Provide the [X, Y] coordinate of the cell's center where the given text is located.  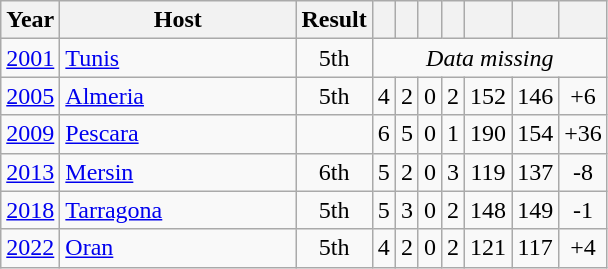
6th [334, 172]
148 [488, 210]
2018 [30, 210]
+36 [584, 134]
Mersin [178, 172]
-8 [584, 172]
Tunis [178, 58]
190 [488, 134]
2005 [30, 96]
137 [536, 172]
Host [178, 20]
-1 [584, 210]
Tarragona [178, 210]
119 [488, 172]
2001 [30, 58]
Result [334, 20]
149 [536, 210]
+6 [584, 96]
Pescara [178, 134]
121 [488, 248]
146 [536, 96]
Almeria [178, 96]
Year [30, 20]
+4 [584, 248]
154 [536, 134]
2022 [30, 248]
152 [488, 96]
2009 [30, 134]
Oran [178, 248]
2013 [30, 172]
117 [536, 248]
Data missing [490, 58]
6 [384, 134]
1 [452, 134]
